Capture the cell that displays the provided text and extract its (x, y) central coordinate. 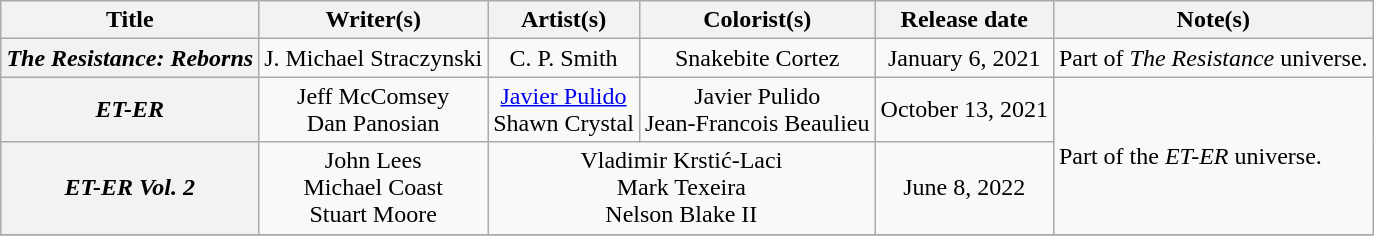
ET-ER (130, 110)
John LeesMichael CoastStuart Moore (374, 188)
Snakebite Cortez (757, 58)
January 6, 2021 (964, 58)
ET-ER Vol. 2 (130, 188)
J. Michael Straczynski (374, 58)
C. P. Smith (564, 58)
Writer(s) (374, 20)
Title (130, 20)
Vladimir Krstić-LaciMark TexeiraNelson Blake II (682, 188)
June 8, 2022 (964, 188)
Javier PulidoShawn Crystal (564, 110)
Release date (964, 20)
Colorist(s) (757, 20)
Part of the ET-ER universe. (1213, 156)
Part of The Resistance universe. (1213, 58)
Jeff McComseyDan Panosian (374, 110)
October 13, 2021 (964, 110)
Artist(s) (564, 20)
The Resistance: Reborns (130, 58)
Javier PulidoJean-Francois Beaulieu (757, 110)
Note(s) (1213, 20)
